For the text-containing cell, return its midpoint in [x, y] coordinate format. 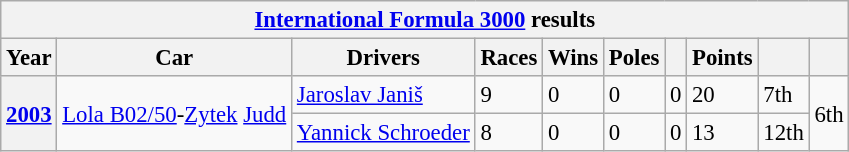
Yannick Schroeder [384, 133]
2003 [29, 114]
Car [174, 58]
Wins [574, 58]
Jaroslav Janiš [384, 95]
Points [722, 58]
7th [784, 95]
Drivers [384, 58]
8 [509, 133]
Races [509, 58]
20 [722, 95]
Year [29, 58]
9 [509, 95]
6th [829, 114]
Poles [634, 58]
13 [722, 133]
12th [784, 133]
International Formula 3000 results [425, 20]
Lola B02/50-Zytek Judd [174, 114]
